For the text-containing cell, return its midpoint in [X, Y] coordinate format. 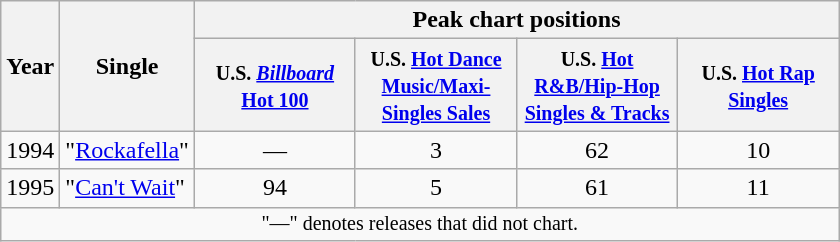
10 [758, 150]
"Rockafella" [128, 150]
Single [128, 66]
61 [598, 188]
11 [758, 188]
1995 [30, 188]
"Can't Wait" [128, 188]
94 [274, 188]
Peak chart positions [516, 20]
— [274, 150]
"—" denotes releases that did not chart. [420, 224]
U.S. Hot Dance Music/Maxi-Singles Sales [436, 85]
3 [436, 150]
5 [436, 188]
U.S. Billboard Hot 100 [274, 85]
U.S. Hot R&B/Hip-Hop Singles & Tracks [598, 85]
1994 [30, 150]
62 [598, 150]
U.S. Hot Rap Singles [758, 85]
Year [30, 66]
